Pinpoint the cell where the given text exists, returning its [X, Y] midpoint coordinate. 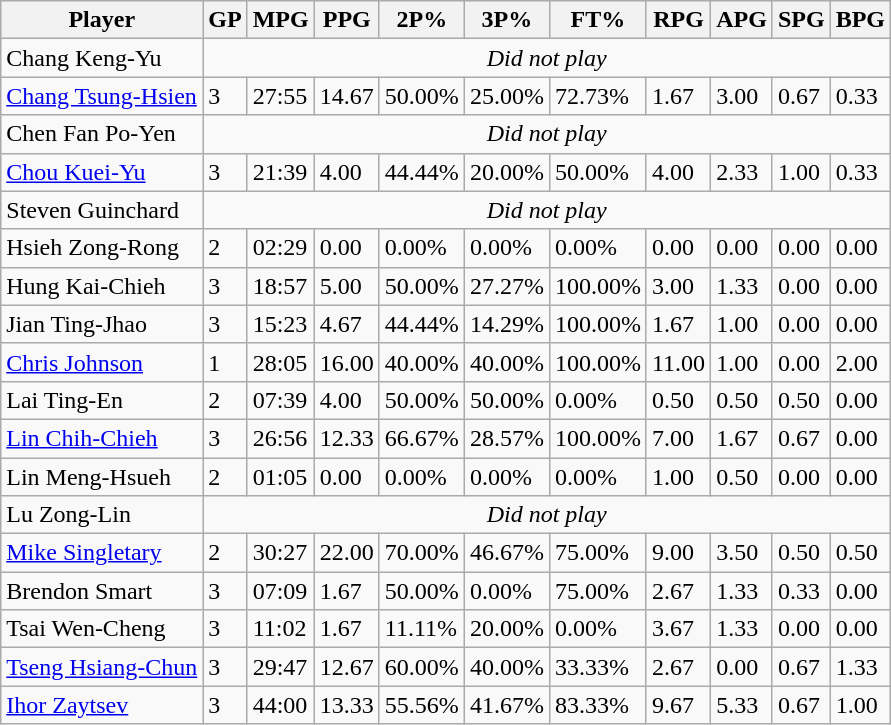
44:00 [280, 705]
Hung Kai-Chieh [102, 286]
PPG [346, 20]
2.33 [742, 172]
FT% [598, 20]
GP [225, 20]
30:27 [280, 553]
11.11% [422, 629]
Chris Johnson [102, 362]
5.00 [346, 286]
Chou Kuei-Yu [102, 172]
Lin Chih-Chieh [102, 438]
MPG [280, 20]
9.67 [678, 705]
Lu Zong-Lin [102, 515]
46.67% [506, 553]
41.67% [506, 705]
02:29 [280, 248]
27.27% [506, 286]
Brendon Smart [102, 591]
13.33 [346, 705]
Tsai Wen-Cheng [102, 629]
Chang Tsung-Hsien [102, 96]
Jian Ting-Jhao [102, 324]
21:39 [280, 172]
RPG [678, 20]
BPG [860, 20]
Player [102, 20]
APG [742, 20]
28:05 [280, 362]
16.00 [346, 362]
2P% [422, 20]
60.00% [422, 667]
7.00 [678, 438]
83.33% [598, 705]
Chen Fan Po-Yen [102, 134]
07:09 [280, 591]
Hsieh Zong-Rong [102, 248]
26:56 [280, 438]
Lai Ting-En [102, 400]
55.56% [422, 705]
Steven Guinchard [102, 210]
25.00% [506, 96]
29:47 [280, 667]
Lin Meng-Hsueh [102, 477]
14.29% [506, 324]
11:02 [280, 629]
2.00 [860, 362]
72.73% [598, 96]
14.67 [346, 96]
28.57% [506, 438]
Tseng Hsiang-Chun [102, 667]
Ihor Zaytsev [102, 705]
07:39 [280, 400]
15:23 [280, 324]
3P% [506, 20]
Chang Keng-Yu [102, 58]
Mike Singletary [102, 553]
01:05 [280, 477]
SPG [801, 20]
3.67 [678, 629]
22.00 [346, 553]
18:57 [280, 286]
3.50 [742, 553]
12.33 [346, 438]
1 [225, 362]
27:55 [280, 96]
4.67 [346, 324]
11.00 [678, 362]
70.00% [422, 553]
5.33 [742, 705]
66.67% [422, 438]
12.67 [346, 667]
9.00 [678, 553]
33.33% [598, 667]
